Detect which cell encompasses the target text, then output its [X, Y] center coordinate. 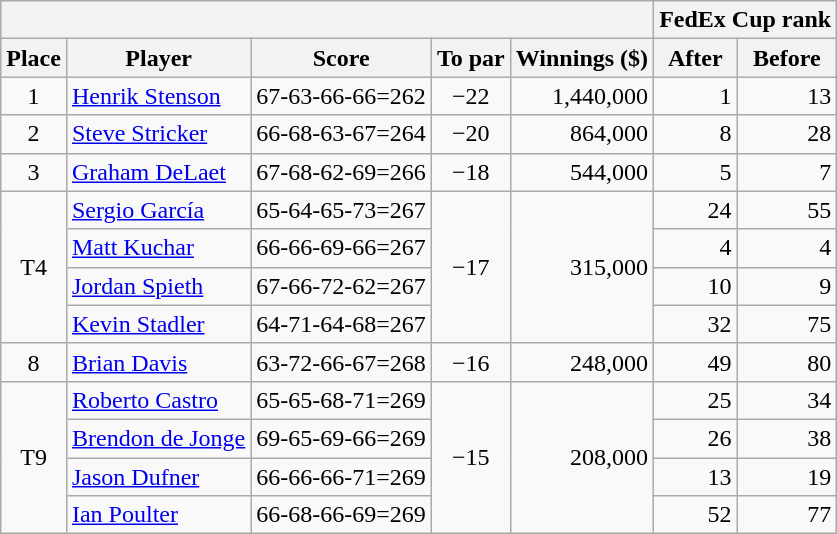
2 [34, 134]
Graham DeLaet [158, 172]
Steve Stricker [158, 134]
T9 [34, 457]
Brendon de Jonge [158, 438]
7 [787, 172]
65-64-65-73=267 [342, 210]
Roberto Castro [158, 400]
38 [787, 438]
75 [787, 324]
52 [696, 515]
208,000 [582, 457]
T4 [34, 267]
32 [696, 324]
Jordan Spieth [158, 286]
28 [787, 134]
3 [34, 172]
Player [158, 58]
Henrik Stenson [158, 96]
66-68-63-67=264 [342, 134]
55 [787, 210]
69-65-69-66=269 [342, 438]
5 [696, 172]
63-72-66-67=268 [342, 362]
Kevin Stadler [158, 324]
Place [34, 58]
77 [787, 515]
24 [696, 210]
544,000 [582, 172]
67-68-62-69=266 [342, 172]
25 [696, 400]
65-65-68-71=269 [342, 400]
−17 [470, 267]
Ian Poulter [158, 515]
315,000 [582, 267]
−22 [470, 96]
−20 [470, 134]
Sergio García [158, 210]
66-66-69-66=267 [342, 248]
66-66-66-71=269 [342, 477]
Brian Davis [158, 362]
Matt Kuchar [158, 248]
To par [470, 58]
Score [342, 58]
Winnings ($) [582, 58]
34 [787, 400]
49 [696, 362]
67-66-72-62=267 [342, 286]
−16 [470, 362]
64-71-64-68=267 [342, 324]
10 [696, 286]
19 [787, 477]
9 [787, 286]
1,440,000 [582, 96]
67-63-66-66=262 [342, 96]
864,000 [582, 134]
248,000 [582, 362]
Jason Dufner [158, 477]
26 [696, 438]
−15 [470, 457]
Before [787, 58]
−18 [470, 172]
After [696, 58]
FedEx Cup rank [746, 20]
66-68-66-69=269 [342, 515]
80 [787, 362]
